Return the (X, Y) coordinate for the center point of the cell that contains the specified text.  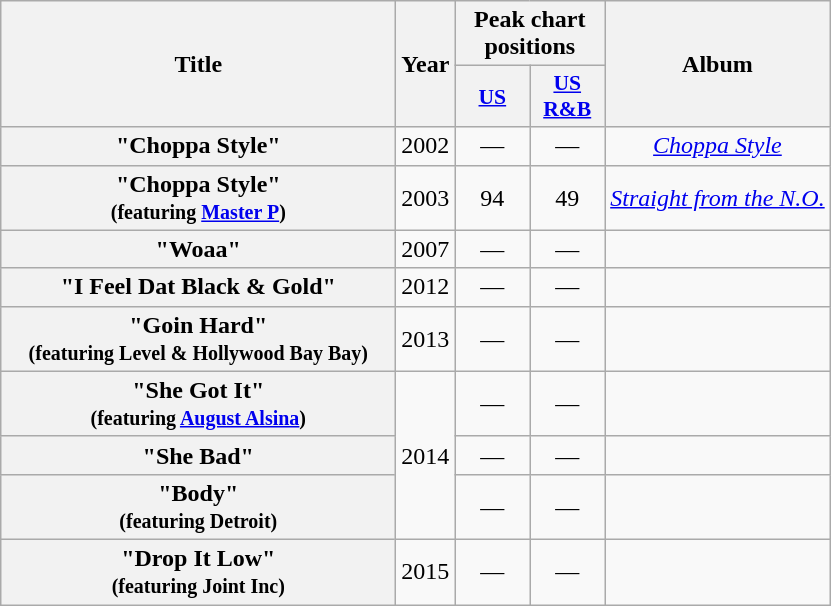
"Choppa Style"(featuring Master P) (198, 198)
2007 (426, 249)
94 (492, 198)
Choppa Style (718, 146)
US (492, 96)
Peak chart positions (530, 34)
"Drop It Low"(featuring Joint Inc) (198, 572)
49 (568, 198)
"Goin Hard"(featuring Level & Hollywood Bay Bay) (198, 338)
"Woaa" (198, 249)
USR&B (568, 96)
2012 (426, 287)
"She Bad" (198, 455)
2003 (426, 198)
2002 (426, 146)
"Choppa Style" (198, 146)
2013 (426, 338)
2014 (426, 455)
2015 (426, 572)
Title (198, 64)
Year (426, 64)
Straight from the N.O. (718, 198)
"Body"(featuring Detroit) (198, 506)
Album (718, 64)
"I Feel Dat Black & Gold" (198, 287)
"She Got It"(featuring August Alsina) (198, 404)
